For the text-containing cell, return its midpoint in [x, y] coordinate format. 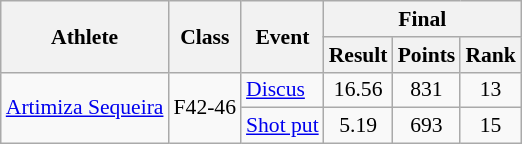
Rank [490, 55]
5.19 [358, 126]
Athlete [85, 36]
Discus [282, 90]
Class [205, 36]
693 [427, 126]
Result [358, 55]
F42-46 [205, 108]
Artimiza Sequeira [85, 108]
13 [490, 90]
Points [427, 55]
831 [427, 90]
Event [282, 36]
Final [422, 19]
15 [490, 126]
16.56 [358, 90]
Shot put [282, 126]
